Return (X, Y) of the center of cell containing provided text 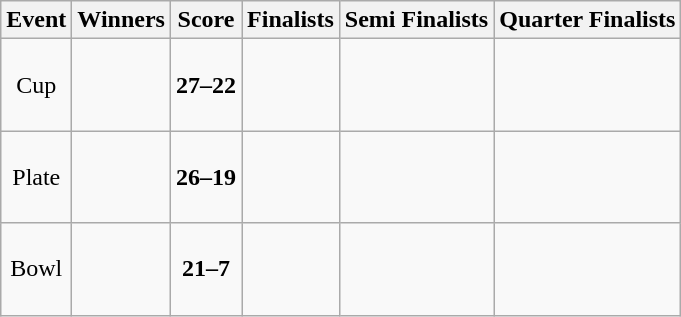
Event (36, 20)
Winners (122, 20)
Quarter Finalists (588, 20)
Bowl (36, 269)
Cup (36, 85)
Plate (36, 177)
26–19 (206, 177)
Semi Finalists (416, 20)
Finalists (291, 20)
27–22 (206, 85)
Score (206, 20)
21–7 (206, 269)
